Return the [X, Y] coordinate for the center point of the cell that contains the specified text.  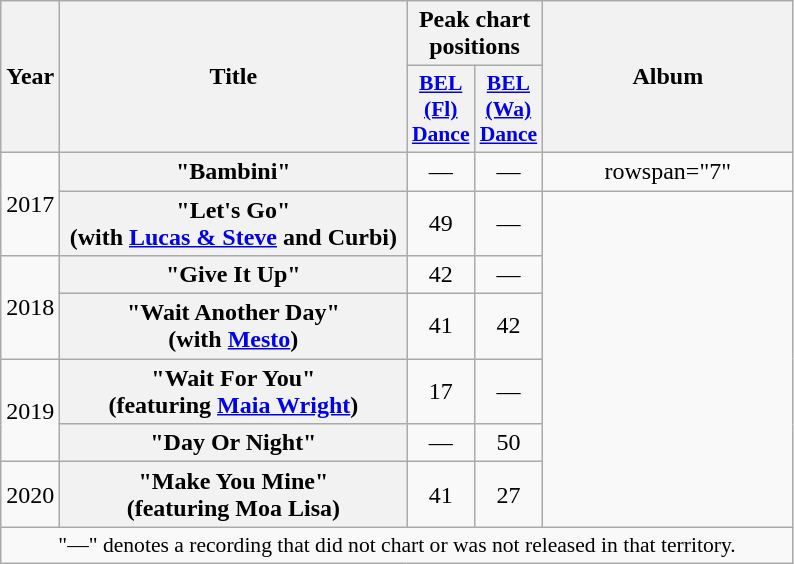
50 [509, 443]
"Wait Another Day" (with Mesto) [234, 326]
Album [668, 77]
49 [441, 222]
rowspan="7" [668, 171]
2017 [30, 204]
BEL (Fl) Dance [441, 110]
Peak chart positions [474, 34]
"Let's Go" (with Lucas & Steve and Curbi) [234, 222]
Year [30, 77]
27 [509, 494]
"Give It Up" [234, 275]
"Wait For You" (featuring Maia Wright) [234, 392]
BEL (Wa) Dance [509, 110]
2020 [30, 494]
"—" denotes a recording that did not chart or was not released in that territory. [398, 545]
Title [234, 77]
17 [441, 392]
2018 [30, 308]
"Make You Mine" (featuring Moa Lisa) [234, 494]
"Day Or Night" [234, 443]
2019 [30, 410]
"Bambini" [234, 171]
